Extract the (X, Y) coordinate from the center of the cell holding the provided text.  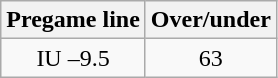
IU –9.5 (74, 58)
Pregame line (74, 20)
Over/under (210, 20)
63 (210, 58)
